From the cell containing the given text, extract its center point as [x, y] coordinate. 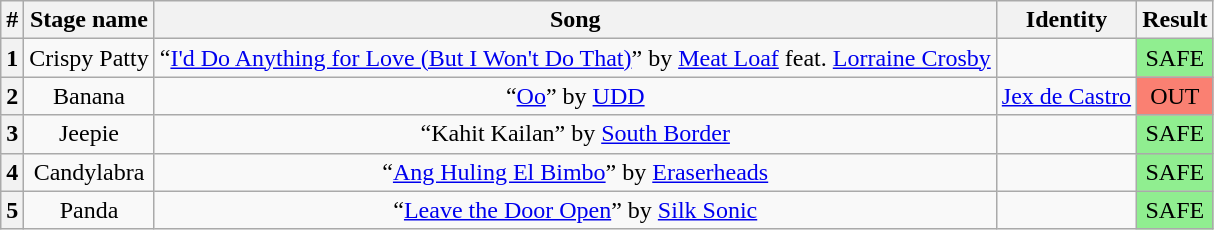
“Ang Huling El Bimbo” by Eraserheads [575, 172]
# [12, 20]
Stage name [89, 20]
2 [12, 96]
“I'd Do Anything for Love (But I Won't Do That)” by Meat Loaf feat. Lorraine Crosby [575, 58]
3 [12, 134]
“Leave the Door Open” by Silk Sonic [575, 210]
4 [12, 172]
Candylabra [89, 172]
Song [575, 20]
“Oo” by UDD [575, 96]
Crispy Patty [89, 58]
5 [12, 210]
OUT [1175, 96]
1 [12, 58]
Identity [1066, 20]
Result [1175, 20]
Jex de Castro [1066, 96]
“Kahit Kailan” by South Border [575, 134]
Jeepie [89, 134]
Panda [89, 210]
Banana [89, 96]
